Return [x, y] of the center of cell containing provided text 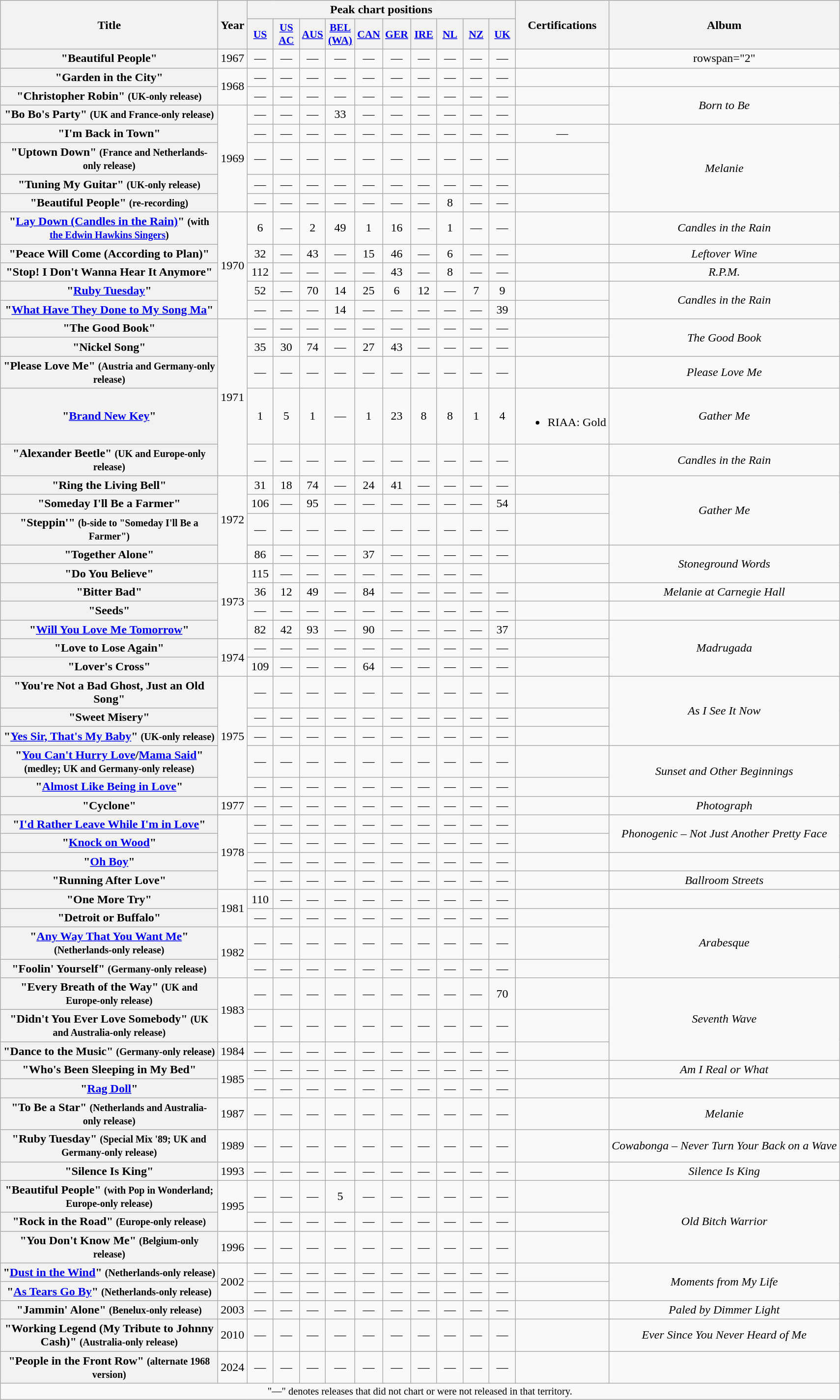
"Beautiful People" (re-recording) [109, 202]
The Good Book [724, 338]
US [260, 34]
"Alexander Beetle" (UK and Europe-only release) [109, 460]
1977 [233, 805]
Certifications [562, 25]
BEL (WA) [340, 34]
Please Love Me [724, 372]
Year [233, 25]
Phonogenic – Not Just Another Pretty Face [724, 833]
Arabesque [724, 943]
31 [260, 485]
"Love to Lose Again" [109, 648]
"Any Way That You Want Me" (Netherlands-only release) [109, 943]
GER [397, 34]
"Rock in the Road" (Europe-only release) [109, 1222]
"Someday I'll Be a Farmer" [109, 504]
"Will You Love Me Tomorrow" [109, 629]
84 [368, 592]
2024 [233, 1367]
"Yes Sir, That's My Baby" (UK-only release) [109, 736]
"Dust in the Wind" (Netherlands-only release) [109, 1272]
52 [260, 291]
1989 [233, 1146]
"Ruby Tuesday" [109, 291]
Cowabonga – Never Turn Your Back on a Wave [724, 1146]
"Cyclone" [109, 805]
"Stop! I Don't Wanna Hear It Anymore" [109, 272]
Peak chart positions [381, 10]
1981 [233, 908]
"Bo Bo's Party" (UK and France-only release) [109, 114]
1985 [233, 1079]
1987 [233, 1114]
2003 [233, 1310]
"Lay Down (Candles in the Rain)" (with the Edwin Hawkins Singers) [109, 228]
7 [476, 291]
"Rag Doll" [109, 1088]
Born to Be [724, 105]
1968 [233, 86]
"Almost Like Being in Love" [109, 787]
"One More Try" [109, 899]
RIAA: Gold [562, 416]
36 [260, 592]
UK [502, 34]
1969 [233, 158]
25 [368, 291]
115 [260, 573]
1971 [233, 397]
95 [312, 504]
"The Good Book" [109, 328]
109 [260, 667]
"Beautiful People" (with Pop in Wonderland; Europe-only release) [109, 1196]
"Please Love Me" (Austria and Germany-only release) [109, 372]
"Knock on Wood" [109, 843]
"Beautiful People" [109, 58]
90 [368, 629]
"Silence Is King" [109, 1171]
"Every Breath of the Way" (UK and Europe-only release) [109, 994]
"You Can't Hurry Love/Mama Said" (medley; UK and Germany-only release) [109, 762]
Silence Is King [724, 1171]
"To Be a Star" (Netherlands and Australia-only release) [109, 1114]
"Didn't You Ever Love Somebody" (UK and Australia-only release) [109, 1026]
"Brand New Key" [109, 416]
"Detroit or Buffalo" [109, 917]
IRE [423, 34]
46 [397, 253]
1983 [233, 1010]
"Jammin' Alone" (Benelux-only release) [109, 1310]
"Together Alone" [109, 554]
"Working Legend (My Tribute to Johnny Cash)" (Australia-only release) [109, 1335]
39 [502, 310]
2 [312, 228]
1967 [233, 58]
"Christopher Robin" (UK-only release) [109, 96]
41 [397, 485]
27 [368, 347]
1975 [233, 736]
Melanie at Carnegie Hall [724, 592]
"You're Not a Bad Ghost, Just an Old Song" [109, 692]
NZ [476, 34]
"Garden in the City" [109, 77]
1984 [233, 1051]
As I See It Now [724, 711]
1978 [233, 852]
1996 [233, 1247]
Photograph [724, 805]
23 [397, 416]
Ballroom Streets [724, 880]
112 [260, 272]
"Seeds" [109, 610]
"You Don't Know Me" (Belgium-only release) [109, 1247]
24 [368, 485]
1974 [233, 657]
"Lover's Cross" [109, 667]
Ever Since You Never Heard of Me [724, 1335]
32 [260, 253]
Seventh Wave [724, 1019]
1973 [233, 601]
106 [260, 504]
CAN [368, 34]
NL [450, 34]
"Ring the Living Bell" [109, 485]
Album [724, 25]
AUS [312, 34]
86 [260, 554]
64 [368, 667]
R.P.M. [724, 272]
2002 [233, 1282]
Title [109, 25]
2010 [233, 1335]
1982 [233, 952]
"People in the Front Row" (alternate 1968 version) [109, 1367]
"—" denotes releases that did not chart or were not released in that territory. [420, 1392]
33 [340, 114]
1970 [233, 265]
"I'm Back in Town" [109, 133]
Leftover Wine [724, 253]
"Dance to the Music" (Germany-only release) [109, 1051]
Old Bitch Warrior [724, 1222]
Moments from My Life [724, 1282]
82 [260, 629]
"Foolin' Yourself" (Germany-only release) [109, 969]
"Bitter Bad" [109, 592]
4 [502, 416]
"Sweet Misery" [109, 717]
16 [397, 228]
"Peace Will Come (According to Plan)" [109, 253]
rowspan="2" [724, 58]
"Uptown Down" (France and Netherlands-only release) [109, 158]
1995 [233, 1206]
"As Tears Go By" (Netherlands-only release) [109, 1291]
"Do You Believe" [109, 573]
"Tuning My Guitar" (UK-only release) [109, 184]
1993 [233, 1171]
Stoneground Words [724, 564]
Am I Real or What [724, 1070]
"Nickel Song" [109, 347]
Sunset and Other Beginnings [724, 771]
Paled by Dimmer Light [724, 1310]
"Ruby Tuesday" (Special Mix '89; UK and Germany-only release) [109, 1146]
15 [368, 253]
35 [260, 347]
93 [312, 629]
"Oh Boy" [109, 861]
"Running After Love" [109, 880]
"Steppin'" (b-side to "Someday I'll Be a Farmer") [109, 529]
9 [502, 291]
54 [502, 504]
30 [286, 347]
Madrugada [724, 648]
18 [286, 485]
"Who's Been Sleeping in My Bed" [109, 1070]
42 [286, 629]
1972 [233, 520]
"I'd Rather Leave While I'm in Love" [109, 824]
US AC [286, 34]
"What Have They Done to My Song Ma" [109, 310]
110 [260, 899]
